Scan for the cell matching the given text and deliver its [X, Y] coordinate at center. 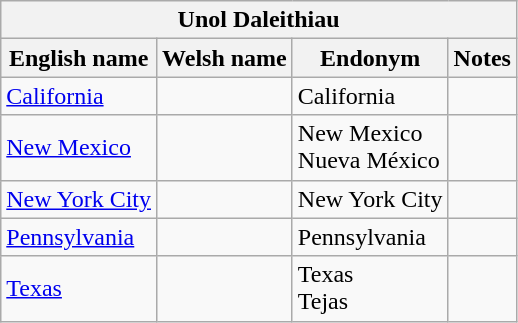
Unol Daleithiau [259, 20]
Texas [79, 288]
Welsh name [225, 58]
English name [79, 58]
TexasTejas [370, 288]
Endonym [370, 58]
New MexicoNueva México [370, 148]
New Mexico [79, 148]
Notes [482, 58]
